Determine the [X, Y] coordinate at the center of the cell enclosing the given text.  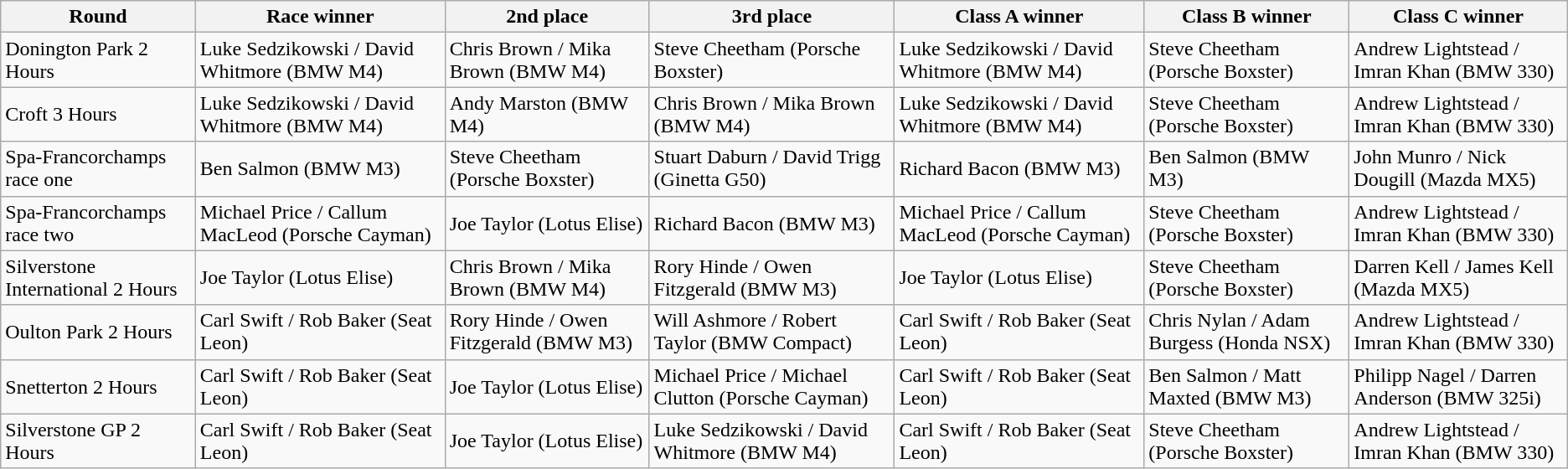
Spa-Francorchamps race one [99, 169]
Class C winner [1458, 17]
Stuart Daburn / David Trigg (Ginetta G50) [772, 169]
Class B winner [1246, 17]
3rd place [772, 17]
Andy Marston (BMW M4) [547, 114]
Spa-Francorchamps race two [99, 223]
Philipp Nagel / Darren Anderson (BMW 325i) [1458, 387]
Snetterton 2 Hours [99, 387]
Darren Kell / James Kell (Mazda MX5) [1458, 278]
John Munro / Nick Dougill (Mazda MX5) [1458, 169]
2nd place [547, 17]
Ben Salmon / Matt Maxted (BMW M3) [1246, 387]
Chris Nylan / Adam Burgess (Honda NSX) [1246, 332]
Michael Price / Michael Clutton (Porsche Cayman) [772, 387]
Round [99, 17]
Donington Park 2 Hours [99, 60]
Oulton Park 2 Hours [99, 332]
Silverstone GP 2 Hours [99, 441]
Silverstone International 2 Hours [99, 278]
Race winner [320, 17]
Class A winner [1019, 17]
Croft 3 Hours [99, 114]
Will Ashmore / Robert Taylor (BMW Compact) [772, 332]
